Identify which cell holds the provided text, then report its (X, Y) central coordinate. 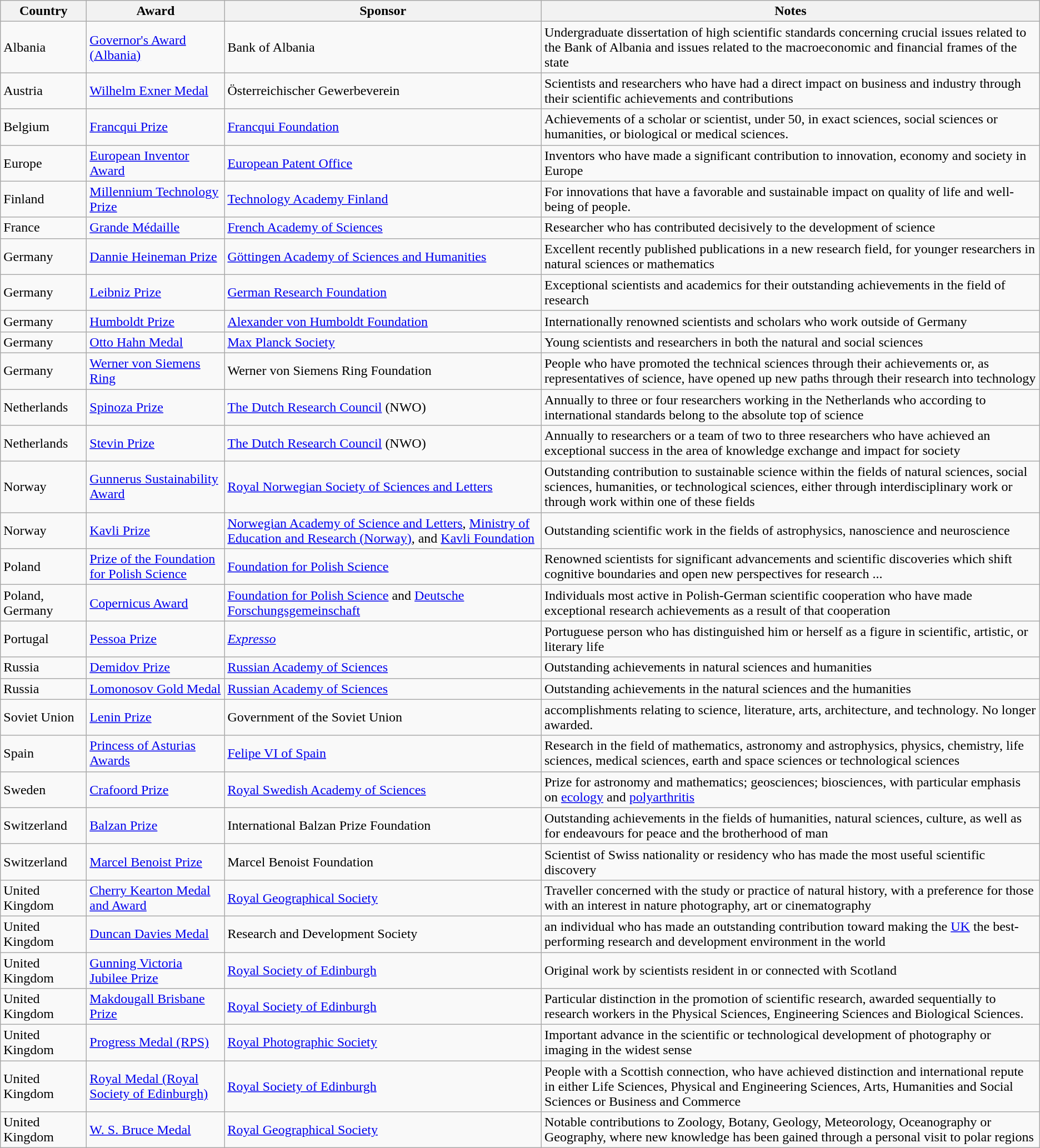
Portuguese person who has distinguished him or herself as a figure in scientific, artistic, or literary life (790, 639)
Europe (43, 163)
Scientists and researchers who have had a direct impact on business and industry through their scientific achievements and contributions (790, 91)
Marcel Benoist Foundation (383, 862)
Poland, Germany (43, 603)
Research and Development Society (383, 934)
Göttingen Academy of Sciences and Humanities (383, 257)
Royal Photographic Society (383, 1043)
Notes (790, 11)
Duncan Davies Medal (156, 934)
Belgium (43, 127)
Werner von Siemens Ring Foundation (383, 371)
Werner von Siemens Ring (156, 371)
Balzan Prize (156, 825)
W. S. Bruce Medal (156, 1130)
Österreichischer Gewerbeverein (383, 91)
Internationally renowned scientists and scholars who work outside of Germany (790, 321)
France (43, 228)
Demidov Prize (156, 668)
Royal Medal (Royal Society of Edinburgh) (156, 1086)
Austria (43, 91)
Francqui Foundation (383, 127)
Prize for astronomy and mathematics; geosciences; biosciences, with particular emphasis on ecology and polyarthritis (790, 790)
Exceptional scientists and academics for their outstanding achievements in the field of research (790, 292)
Outstanding achievements in the fields of humanities, natural sciences, culture, as well as for endeavours for peace and the brotherhood of man (790, 825)
Outstanding achievements in the natural sciences and the humanities (790, 689)
Outstanding scientific work in the fields of astrophysics, nanoscience and neuroscience (790, 531)
Stevin Prize (156, 443)
Portugal (43, 639)
European Patent Office (383, 163)
Progress Medal (RPS) (156, 1043)
Individuals most active in Polish-German scientific cooperation who have made exceptional research achievements as a result of that cooperation (790, 603)
an individual who has made an outstanding contribution toward making the UK the best-performing research and development environment in the world (790, 934)
Wilhelm Exner Medal (156, 91)
Young scientists and researchers in both the natural and social sciences (790, 342)
Leibniz Prize (156, 292)
Pessoa Prize (156, 639)
Prize of the Foundation for Polish Science (156, 567)
Spain (43, 753)
Excellent recently published publications in a new research field, for younger researchers in natural sciences or mathematics (790, 257)
Alexander von Humboldt Foundation (383, 321)
Technology Academy Finland (383, 199)
Sponsor (383, 11)
Sweden (43, 790)
Expresso (383, 639)
Annually to three or four researchers working in the Netherlands who according to international standards belong to the absolute top of science (790, 407)
French Academy of Sciences (383, 228)
Grande Médaille (156, 228)
Francqui Prize (156, 127)
German Research Foundation (383, 292)
Gunning Victoria Jubilee Prize (156, 970)
Original work by scientists resident in or connected with Scotland (790, 970)
Important advance in the scientific or technological development of photography or imaging in the widest sense (790, 1043)
Government of the Soviet Union (383, 718)
Humboldt Prize (156, 321)
accomplishments relating to science, literature, arts, architecture, and technology. No longer awarded. (790, 718)
International Balzan Prize Foundation (383, 825)
Foundation for Polish Science (383, 567)
Achievements of a scholar or scientist, under 50, in exact sciences, social sciences or humanities, or biological or medical sciences. (790, 127)
Outstanding achievements in natural sciences and humanities (790, 668)
Felipe VI of Spain (383, 753)
Max Planck Society (383, 342)
Bank of Albania (383, 47)
Foundation for Polish Science and Deutsche Forschungsgemeinschaft (383, 603)
Scientist of Swiss nationality or residency who has made the most useful scientific discovery (790, 862)
Royal Swedish Academy of Sciences (383, 790)
Otto Hahn Medal (156, 342)
Gunnerus Sustainability Award (156, 487)
Marcel Benoist Prize (156, 862)
Crafoord Prize (156, 790)
Cherry Kearton Medal and Award (156, 898)
Princess of Asturias Awards (156, 753)
Royal Norwegian Society of Sciences and Letters (383, 487)
For innovations that have a favorable and sustainable impact on quality of life and well-being of people. (790, 199)
Country (43, 11)
Kavli Prize (156, 531)
Researcher who has contributed decisively to the development of science (790, 228)
Governor's Award (Albania) (156, 47)
Poland (43, 567)
Award (156, 11)
Spinoza Prize (156, 407)
Norwegian Academy of Science and Letters, Ministry of Education and Research (Norway), and Kavli Foundation (383, 531)
Finland (43, 199)
Millennium Technology Prize (156, 199)
Inventors who have made a significant contribution to innovation, economy and society in Europe (790, 163)
European Inventor Award (156, 163)
Makdougall Brisbane Prize (156, 1006)
Albania (43, 47)
Dannie Heineman Prize (156, 257)
Lenin Prize (156, 718)
Lomonosov Gold Medal (156, 689)
Soviet Union (43, 718)
Copernicus Award (156, 603)
